Search for the cell housing the specified text and yield its [x, y] center coordinate. 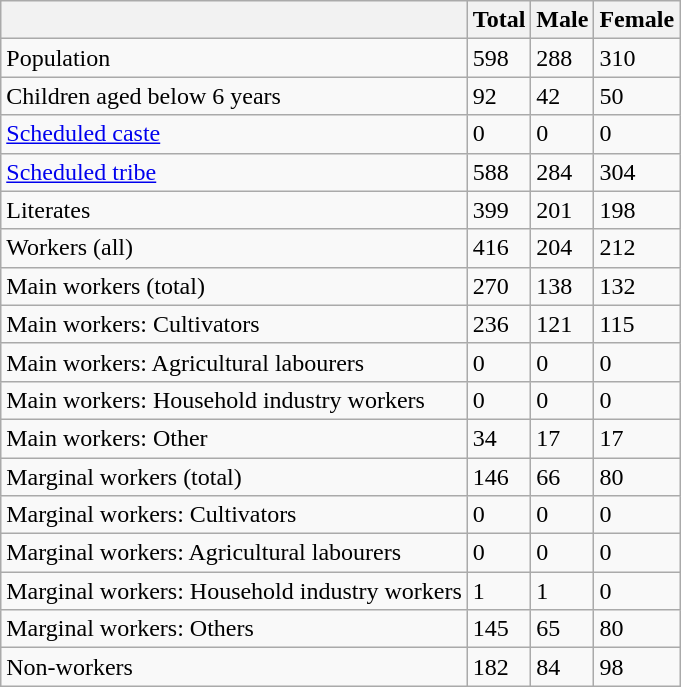
270 [499, 286]
Workers (all) [234, 248]
92 [499, 96]
Main workers: Other [234, 438]
Literates [234, 210]
198 [637, 210]
399 [499, 210]
588 [499, 172]
50 [637, 96]
66 [562, 477]
146 [499, 477]
310 [637, 58]
Marginal workers: Cultivators [234, 515]
Scheduled tribe [234, 172]
204 [562, 248]
98 [637, 667]
Male [562, 20]
115 [637, 324]
Population [234, 58]
34 [499, 438]
Total [499, 20]
145 [499, 629]
236 [499, 324]
182 [499, 667]
Children aged below 6 years [234, 96]
138 [562, 286]
Female [637, 20]
Main workers: Cultivators [234, 324]
84 [562, 667]
Main workers: Household industry workers [234, 400]
Scheduled caste [234, 134]
Non-workers [234, 667]
304 [637, 172]
284 [562, 172]
Main workers: Agricultural labourers [234, 362]
288 [562, 58]
65 [562, 629]
42 [562, 96]
Marginal workers: Others [234, 629]
Marginal workers (total) [234, 477]
212 [637, 248]
132 [637, 286]
201 [562, 210]
Main workers (total) [234, 286]
121 [562, 324]
416 [499, 248]
Marginal workers: Household industry workers [234, 591]
598 [499, 58]
Marginal workers: Agricultural labourers [234, 553]
